Determine the [X, Y] coordinate at the center of the cell enclosing the given text.  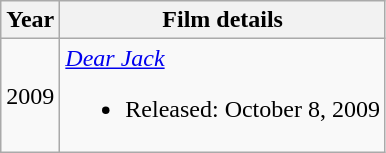
Film details [223, 20]
Dear JackReleased: October 8, 2009 [223, 96]
2009 [30, 96]
Year [30, 20]
